Search for the cell housing the specified text and yield its (X, Y) center coordinate. 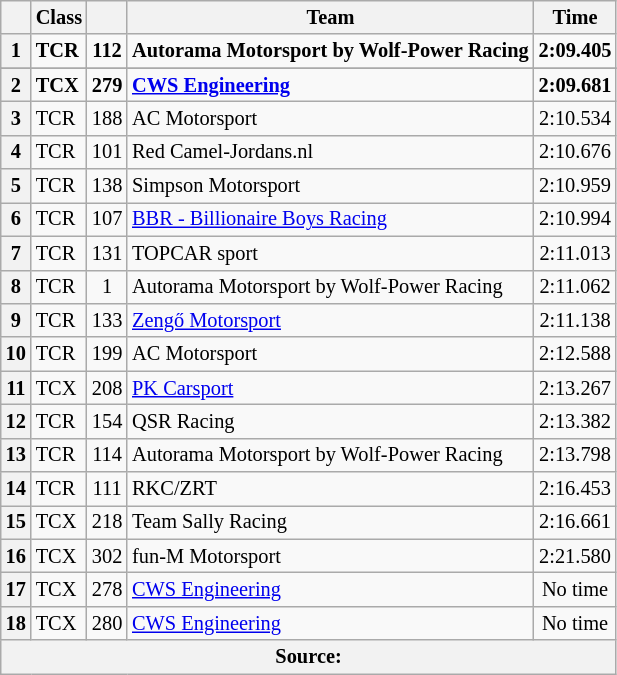
Team (330, 17)
9 (16, 320)
2:09.405 (576, 51)
2:10.534 (576, 118)
16 (16, 556)
2:21.580 (576, 556)
11 (16, 388)
BBR - Billionaire Boys Racing (330, 219)
133 (107, 320)
Time (576, 17)
Red Camel-Jordans.nl (330, 152)
208 (107, 388)
278 (107, 589)
2:10.994 (576, 219)
2:13.382 (576, 421)
2:11.138 (576, 320)
131 (107, 253)
2:12.588 (576, 354)
111 (107, 489)
302 (107, 556)
114 (107, 455)
2:10.959 (576, 186)
3 (16, 118)
154 (107, 421)
2:13.267 (576, 388)
2:13.798 (576, 455)
TOPCAR sport (330, 253)
2:09.681 (576, 85)
15 (16, 522)
14 (16, 489)
17 (16, 589)
2:16.453 (576, 489)
4 (16, 152)
218 (107, 522)
199 (107, 354)
2:10.676 (576, 152)
188 (107, 118)
Source: (309, 657)
6 (16, 219)
Zengő Motorsport (330, 320)
12 (16, 421)
fun-M Motorsport (330, 556)
QSR Racing (330, 421)
Class (59, 17)
PK Carsport (330, 388)
18 (16, 623)
13 (16, 455)
280 (107, 623)
112 (107, 51)
8 (16, 287)
101 (107, 152)
279 (107, 85)
107 (107, 219)
2:16.661 (576, 522)
Team Sally Racing (330, 522)
2 (16, 85)
5 (16, 186)
2:11.013 (576, 253)
Simpson Motorsport (330, 186)
10 (16, 354)
7 (16, 253)
RKC/ZRT (330, 489)
2:11.062 (576, 287)
138 (107, 186)
